Detect which cell encompasses the target text, then output its [X, Y] center coordinate. 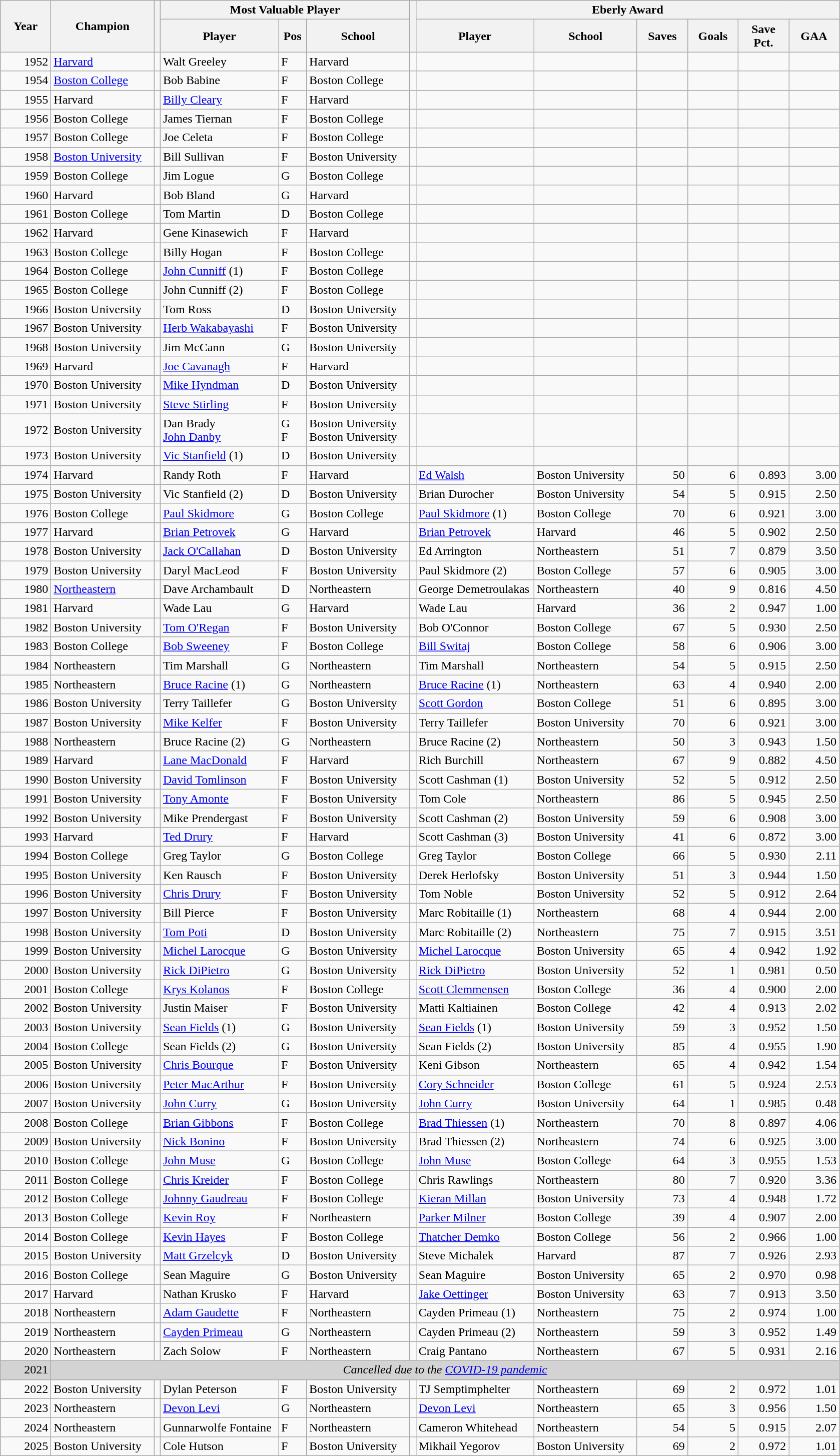
James Tiernan [219, 119]
Bob Sweeney [219, 646]
1.54 [813, 1065]
Paul Skidmore (1) [475, 513]
85 [662, 1046]
Matti Kaltiainen [475, 1008]
Johnny Gaudreau [219, 1199]
Bill Pierce [219, 913]
Mike Hyndman [219, 385]
0.879 [763, 551]
1992 [26, 818]
Steve Stirling [219, 404]
Randy Roth [219, 475]
Thatcher Demko [475, 1237]
Peter MacArthur [219, 1084]
1962 [26, 233]
Chris Rawlings [475, 1179]
1974 [26, 475]
Mike Prendergast [219, 818]
0.900 [763, 989]
1977 [26, 532]
2009 [26, 1141]
41 [662, 837]
0.895 [763, 703]
Ted Drury [219, 837]
Brian Durocher [475, 494]
Steve Michalek [475, 1256]
Cory Schneider [475, 1084]
Eberly Award [627, 10]
Billy Cleary [219, 100]
1967 [26, 328]
2014 [26, 1237]
0.905 [763, 570]
0.920 [763, 1179]
2012 [26, 1199]
Jake Oettinger [475, 1294]
39 [662, 1218]
Year [26, 26]
0.926 [763, 1256]
0.882 [763, 761]
2007 [26, 1103]
1.90 [813, 1046]
Ed Walsh [475, 475]
1995 [26, 875]
1.72 [813, 1199]
0.98 [813, 1275]
3.36 [813, 1179]
1993 [26, 837]
0.925 [763, 1141]
1966 [26, 309]
61 [662, 1084]
2015 [26, 1256]
1982 [26, 627]
Justin Maiser [219, 1008]
1955 [26, 100]
Billy Hogan [219, 252]
1971 [26, 404]
Jack O'Callahan [219, 551]
Chris Drury [219, 894]
1997 [26, 913]
Bill Sullivan [219, 157]
David Tomlinson [219, 780]
0.902 [763, 532]
1960 [26, 195]
Krys Kolanos [219, 989]
Saves [662, 36]
Tom Ross [219, 309]
0.974 [763, 1313]
1979 [26, 570]
John Cunniff (1) [219, 271]
0.893 [763, 475]
Ken Rausch [219, 875]
Parker Milner [475, 1218]
Herb Wakabayashi [219, 328]
Cancelled due to the COVID-19 pandemic [445, 1370]
Adam Gaudette [219, 1313]
58 [662, 646]
Brad Thiessen (2) [475, 1141]
0.908 [763, 818]
3.51 [813, 932]
George Demetroulakas [475, 589]
2013 [26, 1218]
Pos [292, 36]
Tom Poti [219, 932]
Tom Noble [475, 894]
Scott Cashman (1) [475, 780]
Gene Kinasewich [219, 233]
1990 [26, 780]
1985 [26, 684]
Cayden Primeau (2) [475, 1332]
80 [662, 1179]
Mike Kelfer [219, 722]
1989 [26, 761]
Paul Skidmore [219, 513]
Rich Burchill [475, 761]
Cameron Whitehead [475, 1427]
0.906 [763, 646]
1988 [26, 742]
Chris Bourque [219, 1065]
87 [662, 1256]
2016 [26, 1275]
73 [662, 1199]
0.816 [763, 589]
Dan BradyJohn Danby [219, 430]
Kevin Roy [219, 1218]
1998 [26, 932]
1952 [26, 62]
Craig Pantano [475, 1351]
2.07 [813, 1427]
2022 [26, 1389]
Lane MacDonald [219, 761]
2023 [26, 1408]
Scott Clemmensen [475, 989]
0.931 [763, 1351]
0.947 [763, 608]
Scott Cashman (3) [475, 837]
2021 [26, 1370]
1956 [26, 119]
1981 [26, 608]
Champion [103, 26]
Cayden Primeau (1) [475, 1313]
Bob O'Connor [475, 627]
2024 [26, 1427]
Zach Solow [219, 1351]
John Cunniff (2) [219, 290]
0.945 [763, 799]
Tom Cole [475, 799]
1980 [26, 589]
57 [662, 570]
2.11 [813, 856]
2.53 [813, 1084]
Mikhail Yegorov [475, 1446]
Derek Herlofsky [475, 875]
1986 [26, 703]
Nick Bonino [219, 1141]
2011 [26, 1179]
1972 [26, 430]
Scott Gordon [475, 703]
0.907 [763, 1218]
Walt Greeley [219, 62]
GF [292, 430]
8 [712, 1122]
2.64 [813, 894]
Brad Thiessen (1) [475, 1122]
2020 [26, 1351]
0.966 [763, 1237]
0.943 [763, 742]
Cole Hutson [219, 1446]
2.16 [813, 1351]
1976 [26, 513]
1984 [26, 665]
1994 [26, 856]
Tom O'Regan [219, 627]
2004 [26, 1046]
Kevin Hayes [219, 1237]
Most Valuable Player [285, 10]
1.92 [813, 951]
Tom Martin [219, 214]
1963 [26, 252]
46 [662, 532]
1954 [26, 81]
Matt Grzelcyk [219, 1256]
Dylan Peterson [219, 1389]
Bob Bland [219, 195]
1964 [26, 271]
Kieran Millan [475, 1199]
Dave Archambault [219, 589]
2025 [26, 1446]
2005 [26, 1065]
0.985 [763, 1103]
0.948 [763, 1199]
1969 [26, 366]
1968 [26, 347]
42 [662, 1008]
Joe Cavanagh [219, 366]
1958 [26, 157]
1959 [26, 176]
0.924 [763, 1084]
TJ Semptimphelter [475, 1389]
2019 [26, 1332]
Jim Logue [219, 176]
Vic Stanfield (2) [219, 494]
Boston UniversityBoston University [358, 430]
Vic Stanfield (1) [219, 456]
68 [662, 913]
66 [662, 856]
2001 [26, 989]
2.93 [813, 1256]
0.956 [763, 1408]
Goals [712, 36]
GAA [813, 36]
1957 [26, 138]
1961 [26, 214]
Nathan Krusko [219, 1294]
1975 [26, 494]
Bill Switaj [475, 646]
0.940 [763, 684]
2002 [26, 1008]
1.49 [813, 1332]
2018 [26, 1313]
2000 [26, 970]
1999 [26, 951]
0.872 [763, 837]
Chris Kreider [219, 1179]
0.50 [813, 970]
Scott Cashman (2) [475, 818]
Cayden Primeau [219, 1332]
1996 [26, 894]
0.897 [763, 1122]
1987 [26, 722]
1991 [26, 799]
1973 [26, 456]
2010 [26, 1160]
Daryl MacLeod [219, 570]
0.970 [763, 1275]
Jim McCann [219, 347]
1965 [26, 290]
1970 [26, 385]
Tony Amonte [219, 799]
2.02 [813, 1008]
4.06 [813, 1122]
Joe Celeta [219, 138]
Keni Gibson [475, 1065]
56 [662, 1237]
Gunnarwolfe Fontaine [219, 1427]
Ed Arrington [475, 551]
2003 [26, 1027]
Marc Robitaille (2) [475, 932]
1.53 [813, 1160]
Brian Gibbons [219, 1122]
2017 [26, 1294]
0.981 [763, 970]
2006 [26, 1084]
1978 [26, 551]
86 [662, 799]
Bob Babine [219, 81]
40 [662, 589]
Paul Skidmore (2) [475, 570]
0.48 [813, 1103]
74 [662, 1141]
Marc Robitaille (1) [475, 913]
2008 [26, 1122]
1983 [26, 646]
Save Pct. [763, 36]
